Extract the (X, Y) coordinate from the center of the cell holding the provided text.  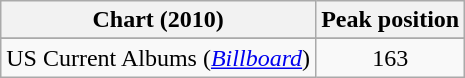
Chart (2010) (158, 20)
163 (390, 58)
US Current Albums (Billboard) (158, 58)
Peak position (390, 20)
